Search for the cell housing the specified text and yield its [x, y] center coordinate. 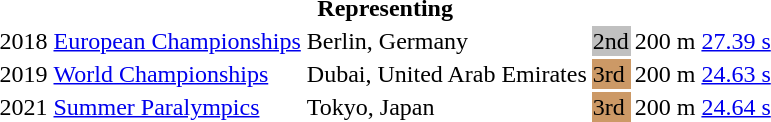
Summer Paralympics [177, 107]
2nd [610, 41]
European Championships [177, 41]
World Championships [177, 74]
Dubai, United Arab Emirates [446, 74]
Tokyo, Japan [446, 107]
Berlin, Germany [446, 41]
